Scan for the cell matching the given text and deliver its [X, Y] coordinate at center. 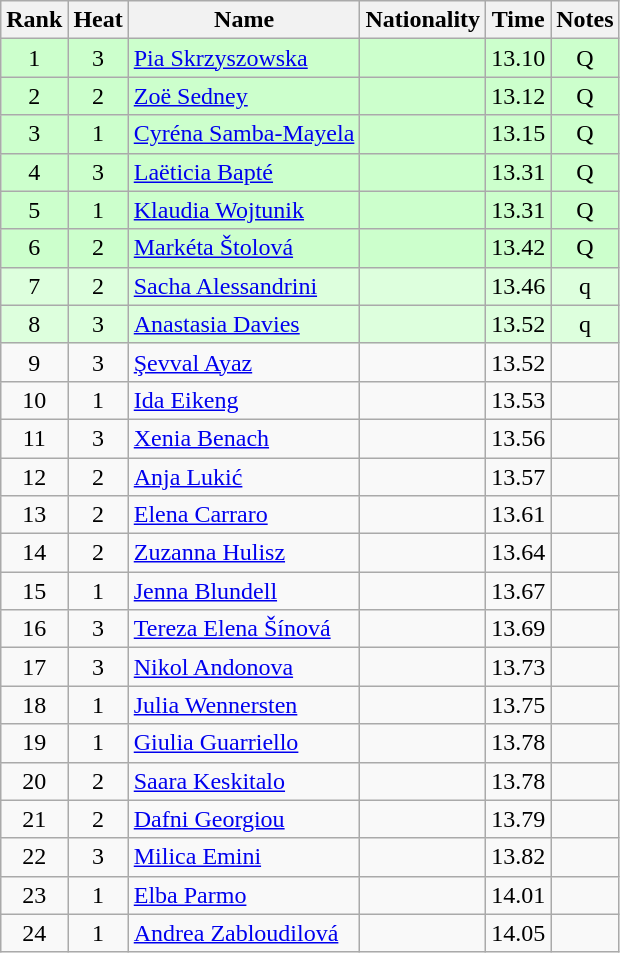
19 [34, 743]
Şevval Ayaz [244, 362]
21 [34, 819]
13.67 [518, 591]
16 [34, 629]
12 [34, 477]
17 [34, 667]
13.73 [518, 667]
Name [244, 20]
Milica Emini [244, 857]
14 [34, 553]
13.69 [518, 629]
6 [34, 248]
Cyréna Samba-Mayela [244, 134]
7 [34, 286]
Zuzanna Hulisz [244, 553]
18 [34, 705]
Sacha Alessandrini [244, 286]
4 [34, 172]
Anastasia Davies [244, 324]
13.61 [518, 515]
Heat [98, 20]
13.15 [518, 134]
13.10 [518, 58]
14.01 [518, 895]
Elena Carraro [244, 515]
13.75 [518, 705]
Pia Skrzyszowska [244, 58]
20 [34, 781]
14.05 [518, 933]
13.42 [518, 248]
Klaudia Wojtunik [244, 210]
10 [34, 400]
24 [34, 933]
Elba Parmo [244, 895]
Andrea Zabloudilová [244, 933]
15 [34, 591]
9 [34, 362]
Saara Keskitalo [244, 781]
Jenna Blundell [244, 591]
Laëticia Bapté [244, 172]
13.53 [518, 400]
13.79 [518, 819]
Nationality [423, 20]
Zoë Sedney [244, 96]
13.56 [518, 438]
Xenia Benach [244, 438]
13.82 [518, 857]
13.57 [518, 477]
13.64 [518, 553]
Julia Wennersten [244, 705]
Anja Lukić [244, 477]
Markéta Štolová [244, 248]
Giulia Guarriello [244, 743]
Ida Eikeng [244, 400]
Nikol Andonova [244, 667]
23 [34, 895]
13.12 [518, 96]
5 [34, 210]
11 [34, 438]
13 [34, 515]
Tereza Elena Šínová [244, 629]
Time [518, 20]
13.46 [518, 286]
22 [34, 857]
Rank [34, 20]
8 [34, 324]
Dafni Georgiou [244, 819]
Notes [585, 20]
